Detect which cell encompasses the target text, then output its (x, y) center coordinate. 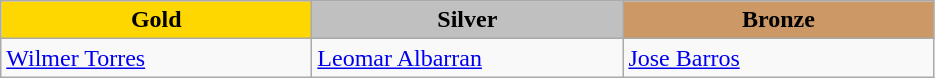
Leomar Albarran (468, 58)
Wilmer Torres (156, 58)
Jose Barros (778, 58)
Bronze (778, 20)
Gold (156, 20)
Silver (468, 20)
